From the cell containing the given text, extract its center point as [X, Y] coordinate. 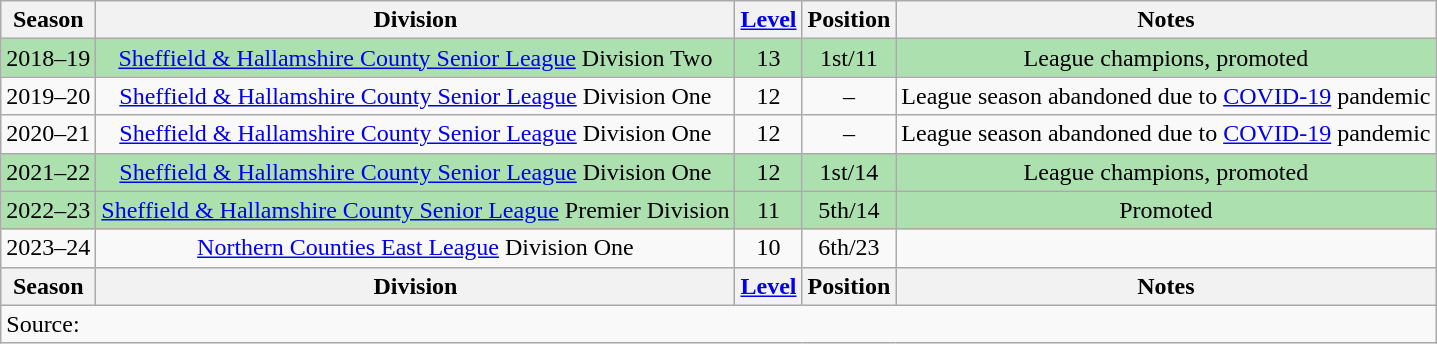
1st/11 [849, 58]
13 [768, 58]
Northern Counties East League Division One [416, 248]
Sheffield & Hallamshire County Senior League Division Two [416, 58]
Source: [718, 324]
2021–22 [48, 172]
6th/23 [849, 248]
2020–21 [48, 134]
1st/14 [849, 172]
Sheffield & Hallamshire County Senior League Premier Division [416, 210]
11 [768, 210]
5th/14 [849, 210]
10 [768, 248]
2022–23 [48, 210]
2018–19 [48, 58]
2023–24 [48, 248]
Promoted [1166, 210]
2019–20 [48, 96]
